Find where the given text appears and provide that cell's center as [X, Y] coordinate. 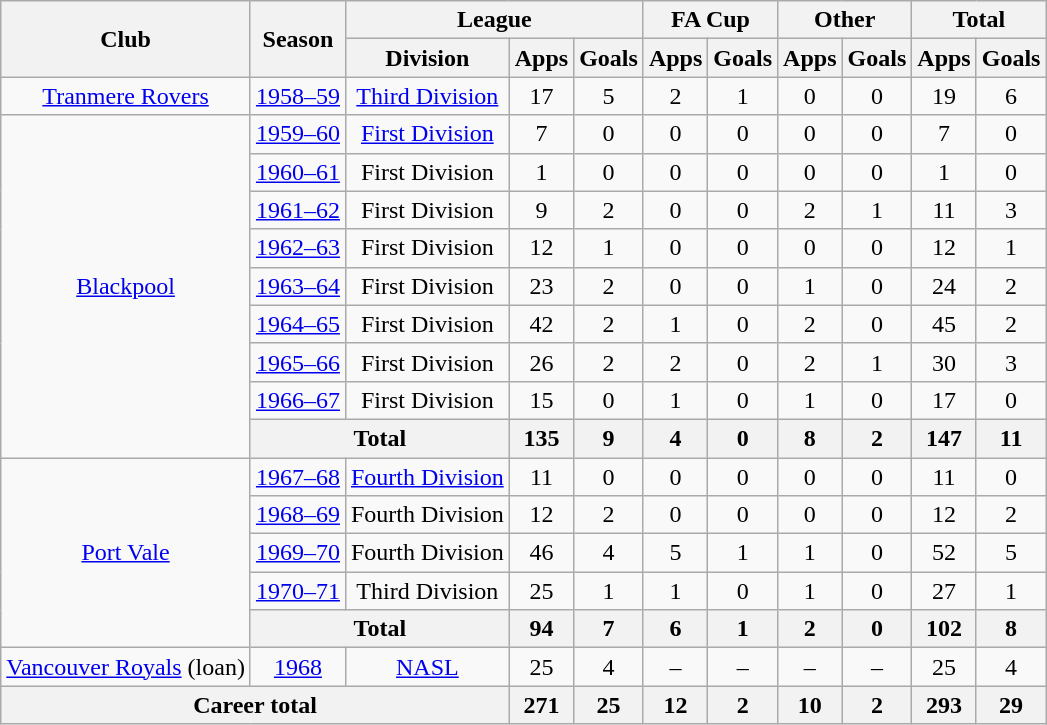
45 [944, 324]
147 [944, 438]
1959–60 [298, 134]
1968–69 [298, 515]
1968 [298, 667]
Season [298, 39]
1967–68 [298, 477]
102 [944, 629]
42 [541, 324]
30 [944, 362]
Other [845, 20]
FA Cup [710, 20]
1970–71 [298, 591]
1962–63 [298, 248]
293 [944, 705]
10 [810, 705]
271 [541, 705]
135 [541, 438]
29 [1011, 705]
NASL [427, 667]
1960–61 [298, 172]
94 [541, 629]
1969–70 [298, 553]
League [494, 20]
Career total [255, 705]
Club [126, 39]
19 [944, 96]
26 [541, 362]
1964–65 [298, 324]
15 [541, 400]
Blackpool [126, 286]
1961–62 [298, 210]
Tranmere Rovers [126, 96]
46 [541, 553]
Division [427, 58]
1965–66 [298, 362]
27 [944, 591]
Port Vale [126, 553]
1963–64 [298, 286]
23 [541, 286]
24 [944, 286]
1958–59 [298, 96]
1966–67 [298, 400]
Vancouver Royals (loan) [126, 667]
52 [944, 553]
